From the cell containing the given text, extract its center point as [x, y] coordinate. 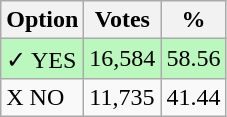
X NO [42, 97]
16,584 [122, 59]
✓ YES [42, 59]
Option [42, 20]
58.56 [194, 59]
11,735 [122, 97]
41.44 [194, 97]
Votes [122, 20]
% [194, 20]
